Detect which cell encompasses the target text, then output its [X, Y] center coordinate. 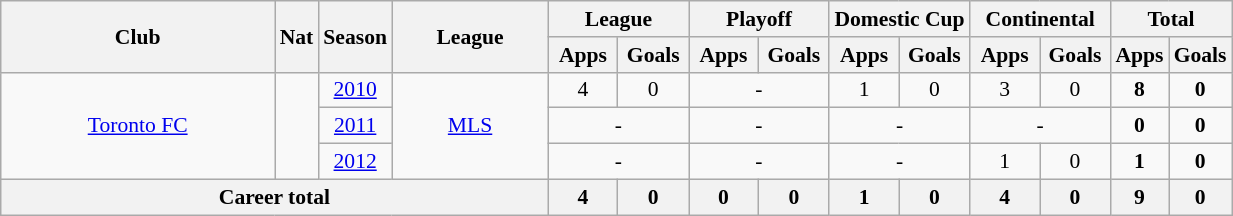
Total [1170, 19]
Toronto FC [138, 126]
Career total [274, 197]
Playoff [760, 19]
8 [1139, 90]
3 [1005, 90]
Continental [1040, 19]
2012 [355, 162]
Nat [297, 36]
Domestic Cup [900, 19]
MLS [470, 126]
2010 [355, 90]
Club [138, 36]
9 [1139, 197]
2011 [355, 126]
Season [355, 36]
